Return [X, Y] of the center of cell containing provided text 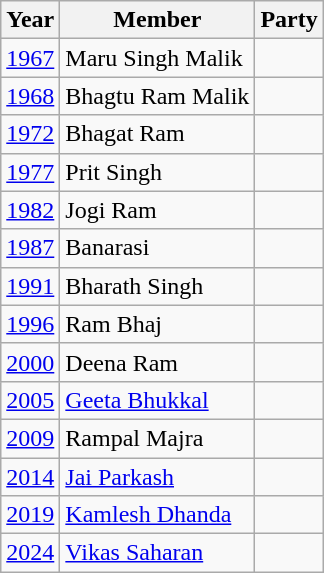
2014 [30, 477]
1991 [30, 286]
Jogi Ram [158, 210]
Kamlesh Dhanda [158, 515]
Rampal Majra [158, 438]
Year [30, 20]
2005 [30, 400]
Maru Singh Malik [158, 58]
Member [158, 20]
Prit Singh [158, 172]
1968 [30, 96]
Geeta Bhukkal [158, 400]
Ram Bhaj [158, 324]
1996 [30, 324]
Bhagtu Ram Malik [158, 96]
Vikas Saharan [158, 553]
1972 [30, 134]
1982 [30, 210]
2009 [30, 438]
Deena Ram [158, 362]
2000 [30, 362]
Bharath Singh [158, 286]
Jai Parkash [158, 477]
1987 [30, 248]
Party [289, 20]
1977 [30, 172]
2019 [30, 515]
1967 [30, 58]
2024 [30, 553]
Banarasi [158, 248]
Bhagat Ram [158, 134]
